For the text-containing cell, return its midpoint in (x, y) coordinate format. 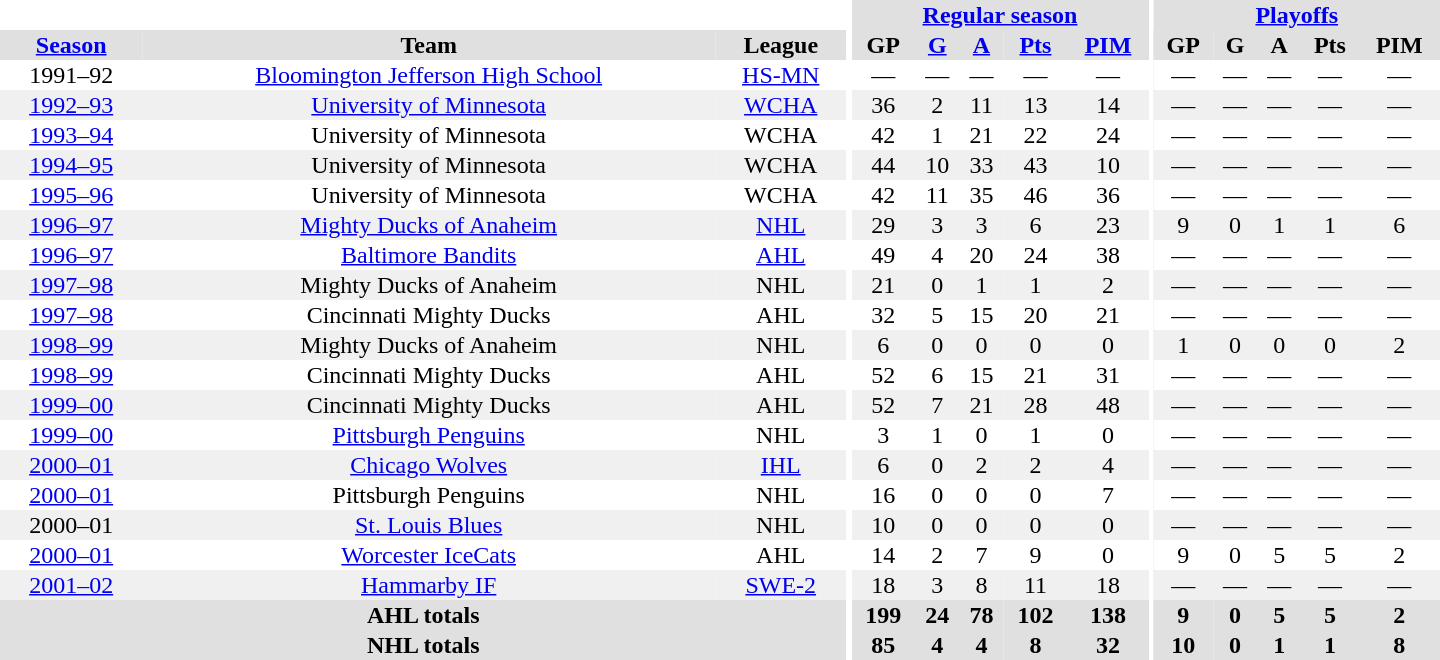
22 (1036, 135)
31 (1108, 375)
13 (1036, 105)
IHL (780, 465)
48 (1108, 405)
1995–96 (71, 195)
1994–95 (71, 165)
League (780, 45)
Baltimore Bandits (428, 255)
1993–94 (71, 135)
AHL totals (423, 615)
Team (428, 45)
49 (883, 255)
Chicago Wolves (428, 465)
29 (883, 225)
St. Louis Blues (428, 525)
138 (1108, 615)
HS-MN (780, 75)
Regular season (1000, 15)
33 (981, 165)
78 (981, 615)
2001–02 (71, 585)
44 (883, 165)
46 (1036, 195)
35 (981, 195)
Playoffs (1297, 15)
43 (1036, 165)
1992–93 (71, 105)
38 (1108, 255)
Season (71, 45)
SWE-2 (780, 585)
28 (1036, 405)
85 (883, 645)
102 (1036, 615)
23 (1108, 225)
Bloomington Jefferson High School (428, 75)
16 (883, 495)
Hammarby IF (428, 585)
1991–92 (71, 75)
NHL totals (423, 645)
199 (883, 615)
Worcester IceCats (428, 555)
